For the text-containing cell, return its midpoint in (x, y) coordinate format. 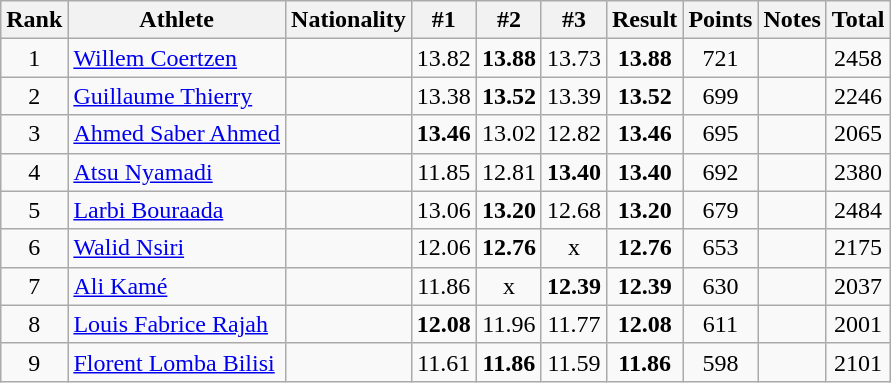
Ali Kamé (177, 286)
2380 (858, 172)
2458 (858, 58)
Florent Lomba Bilisi (177, 362)
598 (720, 362)
12.81 (508, 172)
3 (34, 134)
11.85 (444, 172)
2246 (858, 96)
12.82 (574, 134)
Nationality (349, 20)
Larbi Bouraada (177, 210)
11.77 (574, 324)
2101 (858, 362)
4 (34, 172)
#2 (508, 20)
Walid Nsiri (177, 248)
692 (720, 172)
Total (858, 20)
#3 (574, 20)
721 (720, 58)
2001 (858, 324)
8 (34, 324)
11.59 (574, 362)
12.06 (444, 248)
#1 (444, 20)
13.73 (574, 58)
11.96 (508, 324)
13.02 (508, 134)
2037 (858, 286)
6 (34, 248)
Athlete (177, 20)
Guillaume Thierry (177, 96)
13.06 (444, 210)
Willem Coertzen (177, 58)
Atsu Nyamadi (177, 172)
695 (720, 134)
11.61 (444, 362)
630 (720, 286)
Louis Fabrice Rajah (177, 324)
Result (644, 20)
12.68 (574, 210)
9 (34, 362)
611 (720, 324)
Points (720, 20)
2 (34, 96)
7 (34, 286)
Notes (792, 20)
699 (720, 96)
Rank (34, 20)
2065 (858, 134)
5 (34, 210)
Ahmed Saber Ahmed (177, 134)
653 (720, 248)
2484 (858, 210)
2175 (858, 248)
13.39 (574, 96)
13.82 (444, 58)
13.38 (444, 96)
1 (34, 58)
679 (720, 210)
